For the text-containing cell, return its midpoint in (X, Y) coordinate format. 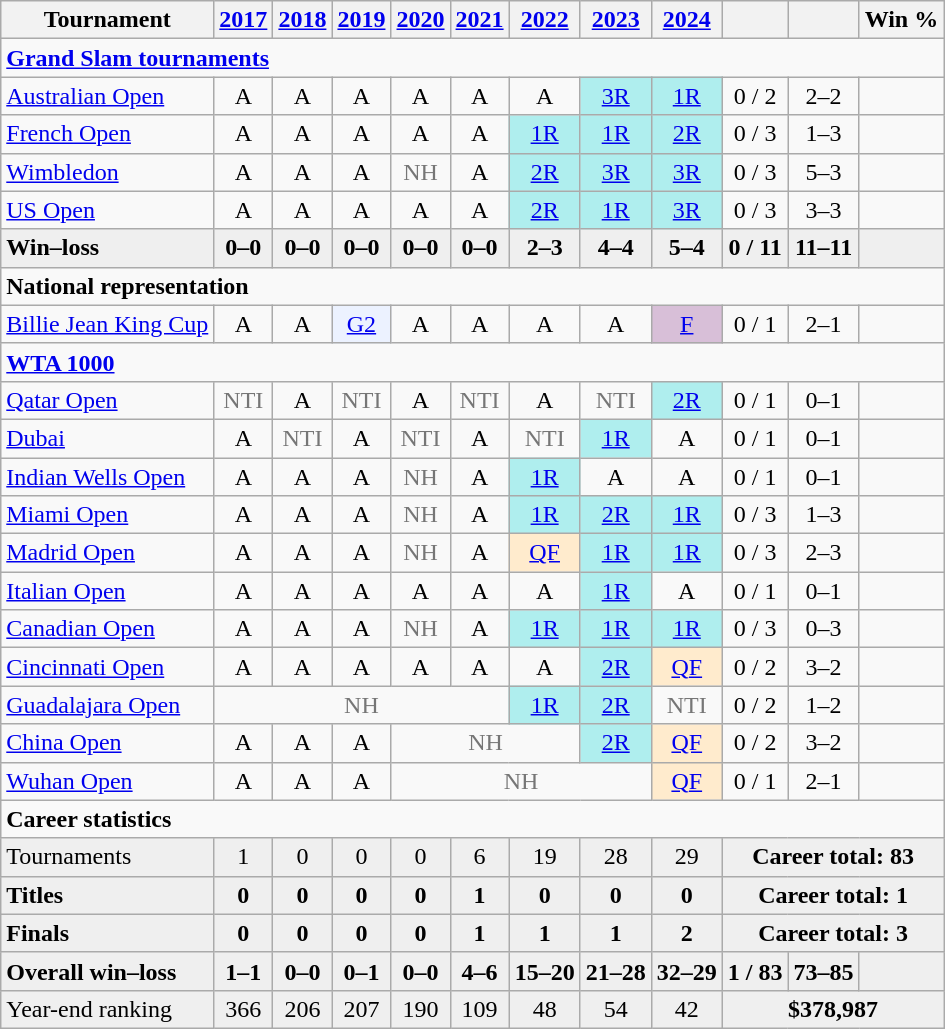
48 (544, 1009)
21–28 (616, 971)
Career statistics (472, 819)
1–2 (824, 705)
190 (420, 1009)
Cincinnati Open (108, 667)
French Open (108, 134)
Tournaments (108, 857)
2024 (686, 20)
WTA 1000 (472, 362)
Career total: 3 (832, 933)
3–3 (824, 210)
2018 (302, 20)
Indian Wells Open (108, 477)
Australian Open (108, 96)
32–29 (686, 971)
15–20 (544, 971)
5–4 (686, 248)
19 (544, 857)
Titles (108, 895)
11–11 (824, 248)
Finals (108, 933)
Qatar Open (108, 400)
0–3 (824, 629)
F (686, 324)
29 (686, 857)
2 (686, 933)
0 / 11 (755, 248)
2020 (420, 20)
2019 (362, 20)
Madrid Open (108, 553)
4–6 (480, 971)
Win–loss (108, 248)
Miami Open (108, 515)
National representation (472, 286)
Win % (902, 20)
Dubai (108, 438)
G2 (362, 324)
207 (362, 1009)
73–85 (824, 971)
2023 (616, 20)
2017 (244, 20)
366 (244, 1009)
54 (616, 1009)
Year-end ranking (108, 1009)
$378,987 (832, 1009)
Italian Open (108, 591)
42 (686, 1009)
109 (480, 1009)
5–3 (824, 172)
Wimbledon (108, 172)
4–4 (616, 248)
US Open (108, 210)
Career total: 1 (832, 895)
28 (616, 857)
Grand Slam tournaments (472, 58)
6 (480, 857)
206 (302, 1009)
Tournament (108, 20)
1–1 (244, 971)
1 / 83 (755, 971)
Billie Jean King Cup (108, 324)
2021 (480, 20)
China Open (108, 743)
Overall win–loss (108, 971)
2–2 (824, 96)
2022 (544, 20)
Wuhan Open (108, 781)
Guadalajara Open (108, 705)
Career total: 83 (832, 857)
Canadian Open (108, 629)
